Find where the given text appears and provide that cell's center as [x, y] coordinate. 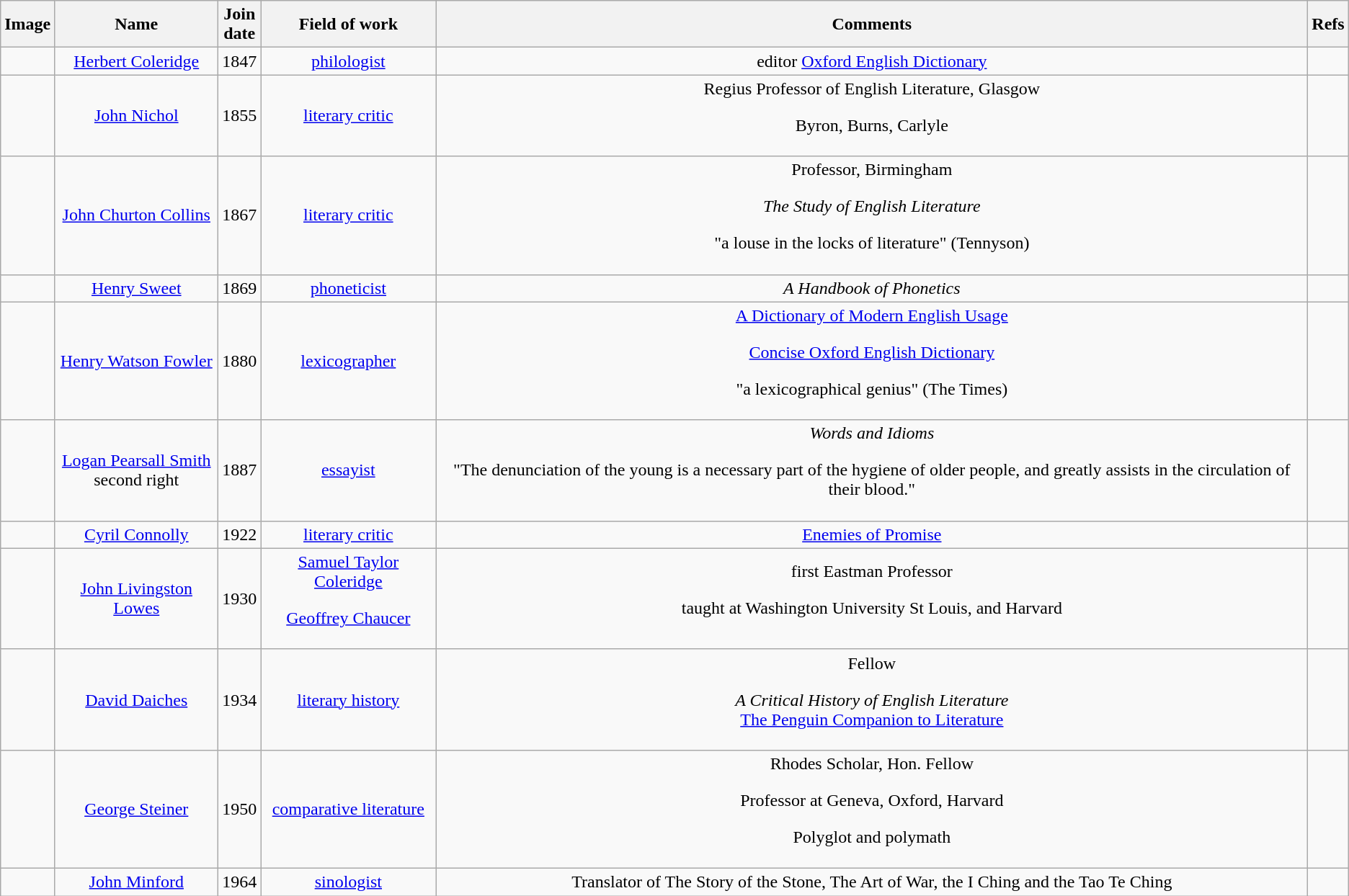
Name [137, 24]
Logan Pearsall Smithsecond right [137, 470]
1930 [239, 599]
Cyril Connolly [137, 534]
Henry Watson Fowler [137, 361]
essayist [349, 470]
Henry Sweet [137, 288]
Comments [872, 24]
Translator of The Story of the Stone, The Art of War, the I Ching and the Tao Te Ching [872, 882]
philologist [349, 61]
Joindate [239, 24]
1950 [239, 809]
1855 [239, 115]
1934 [239, 699]
A Handbook of Phonetics [872, 288]
1880 [239, 361]
Professor, BirminghamThe Study of English Literature "a louse in the locks of literature" (Tennyson) [872, 215]
FellowA Critical History of English Literature The Penguin Companion to Literature [872, 699]
John Livingston Lowes [137, 599]
David Daiches [137, 699]
first Eastman Professortaught at Washington University St Louis, and Harvard [872, 599]
Rhodes Scholar, Hon. FellowProfessor at Geneva, Oxford, HarvardPolyglot and polymath [872, 809]
Herbert Coleridge [137, 61]
1869 [239, 288]
John Churton Collins [137, 215]
A Dictionary of Modern English UsageConcise Oxford English Dictionary"a lexicographical genius" (The Times) [872, 361]
Regius Professor of English Literature, GlasgowByron, Burns, Carlyle [872, 115]
Enemies of Promise [872, 534]
Image [27, 24]
1867 [239, 215]
1964 [239, 882]
1922 [239, 534]
sinologist [349, 882]
literary history [349, 699]
editor Oxford English Dictionary [872, 61]
comparative literature [349, 809]
Field of work [349, 24]
1847 [239, 61]
lexicographer [349, 361]
George Steiner [137, 809]
1887 [239, 470]
John Nichol [137, 115]
phoneticist [349, 288]
John Minford [137, 882]
Refs [1328, 24]
Samuel Taylor ColeridgeGeoffrey Chaucer [349, 599]
